For the text-containing cell, return its midpoint in (x, y) coordinate format. 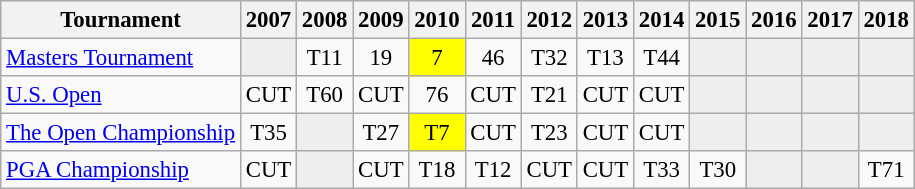
2013 (605, 20)
T33 (661, 170)
2008 (325, 20)
2016 (774, 20)
T21 (549, 95)
Tournament (121, 20)
T44 (661, 58)
U.S. Open (121, 95)
2011 (493, 20)
T71 (886, 170)
T32 (549, 58)
T27 (381, 133)
7 (437, 58)
T7 (437, 133)
T23 (549, 133)
The Open Championship (121, 133)
T11 (325, 58)
76 (437, 95)
19 (381, 58)
2018 (886, 20)
46 (493, 58)
T18 (437, 170)
2007 (268, 20)
PGA Championship (121, 170)
2012 (549, 20)
2017 (830, 20)
2014 (661, 20)
2009 (381, 20)
2015 (718, 20)
T60 (325, 95)
Masters Tournament (121, 58)
T35 (268, 133)
T12 (493, 170)
T30 (718, 170)
2010 (437, 20)
T13 (605, 58)
